Provide the [x, y] coordinate of the cell's center where the given text is located.  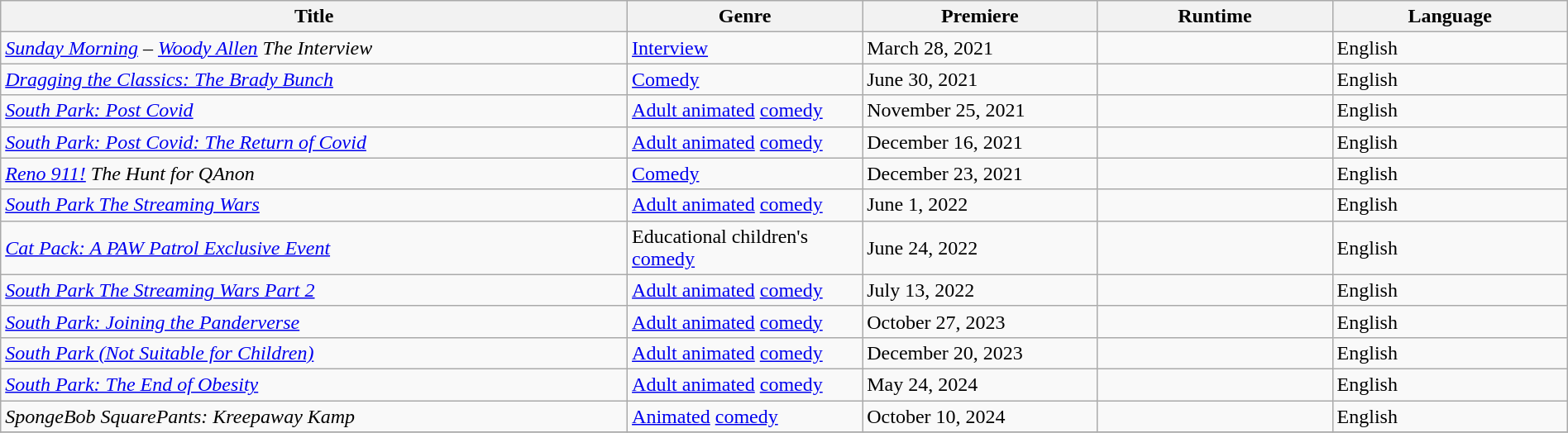
Title [314, 17]
Sunday Morning – Woody Allen The Interview [314, 48]
South Park The Streaming Wars [314, 205]
South Park: Post Covid [314, 111]
Animated comedy [745, 416]
South Park: Post Covid: The Return of Covid [314, 142]
Educational children's comedy [745, 248]
Premiere [980, 17]
Language [1450, 17]
South Park (Not Suitable for Children) [314, 353]
December 23, 2021 [980, 174]
March 28, 2021 [980, 48]
South Park: Joining the Panderverse [314, 321]
July 13, 2022 [980, 290]
Dragging the Classics: The Brady Bunch [314, 79]
December 20, 2023 [980, 353]
Genre [745, 17]
June 1, 2022 [980, 205]
December 16, 2021 [980, 142]
October 10, 2024 [980, 416]
South Park The Streaming Wars Part 2 [314, 290]
November 25, 2021 [980, 111]
Runtime [1215, 17]
June 24, 2022 [980, 248]
May 24, 2024 [980, 384]
South Park: The End of Obesity [314, 384]
October 27, 2023 [980, 321]
Interview [745, 48]
June 30, 2021 [980, 79]
SpongeBob SquarePants: Kreepaway Kamp [314, 416]
Reno 911! The Hunt for QAnon [314, 174]
Cat Pack: A PAW Patrol Exclusive Event [314, 248]
